Provide the [x, y] coordinate of the cell's center where the given text is located.  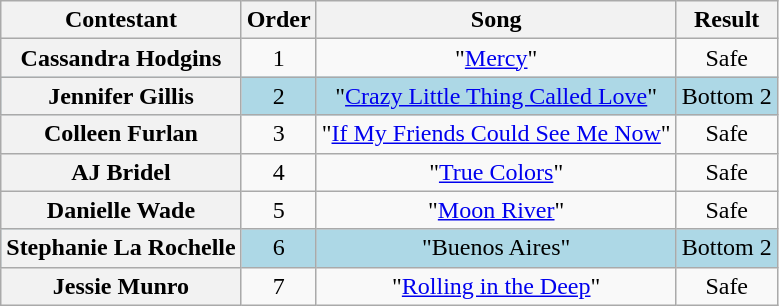
AJ Bridel [121, 172]
"Mercy" [496, 58]
Contestant [121, 20]
1 [278, 58]
"True Colors" [496, 172]
"Moon River" [496, 210]
2 [278, 96]
3 [278, 134]
"Crazy Little Thing Called Love" [496, 96]
Jennifer Gillis [121, 96]
4 [278, 172]
Result [726, 20]
7 [278, 286]
Song [496, 20]
Cassandra Hodgins [121, 58]
5 [278, 210]
Colleen Furlan [121, 134]
Danielle Wade [121, 210]
"Buenos Aires" [496, 248]
Order [278, 20]
Jessie Munro [121, 286]
6 [278, 248]
Stephanie La Rochelle [121, 248]
"If My Friends Could See Me Now" [496, 134]
"Rolling in the Deep" [496, 286]
